Detect which cell encompasses the target text, then output its (X, Y) center coordinate. 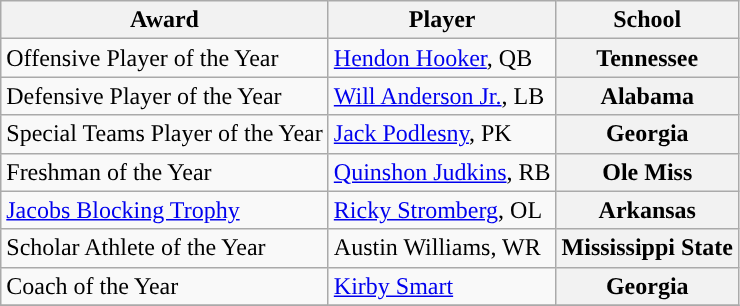
Hendon Hooker, QB (442, 58)
Defensive Player of the Year (165, 96)
Ricky Stromberg, OL (442, 210)
Coach of the Year (165, 286)
Player (442, 20)
Mississippi State (647, 248)
Special Teams Player of the Year (165, 134)
Kirby Smart (442, 286)
Tennessee (647, 58)
Quinshon Judkins, RB (442, 172)
Offensive Player of the Year (165, 58)
School (647, 20)
Will Anderson Jr., LB (442, 96)
Alabama (647, 96)
Arkansas (647, 210)
Ole Miss (647, 172)
Award (165, 20)
Austin Williams, WR (442, 248)
Scholar Athlete of the Year (165, 248)
Freshman of the Year (165, 172)
Jacobs Blocking Trophy (165, 210)
Jack Podlesny, PK (442, 134)
